Return the (x, y) coordinate for the center point of the cell that contains the specified text.  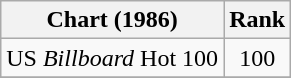
Chart (1986) (112, 20)
Rank (258, 20)
100 (258, 58)
US Billboard Hot 100 (112, 58)
